Find where the given text appears and provide that cell's center as (X, Y) coordinate. 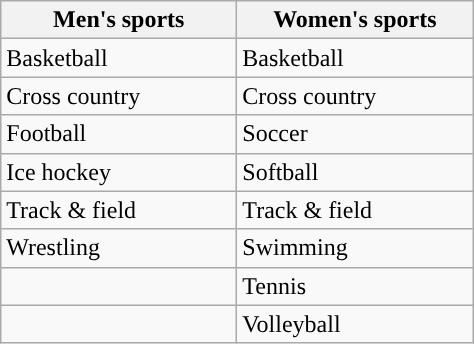
Ice hockey (119, 172)
Wrestling (119, 248)
Swimming (355, 248)
Tennis (355, 286)
Softball (355, 172)
Soccer (355, 134)
Football (119, 134)
Women's sports (355, 20)
Men's sports (119, 20)
Volleyball (355, 324)
